Scan for the cell matching the given text and deliver its [X, Y] coordinate at center. 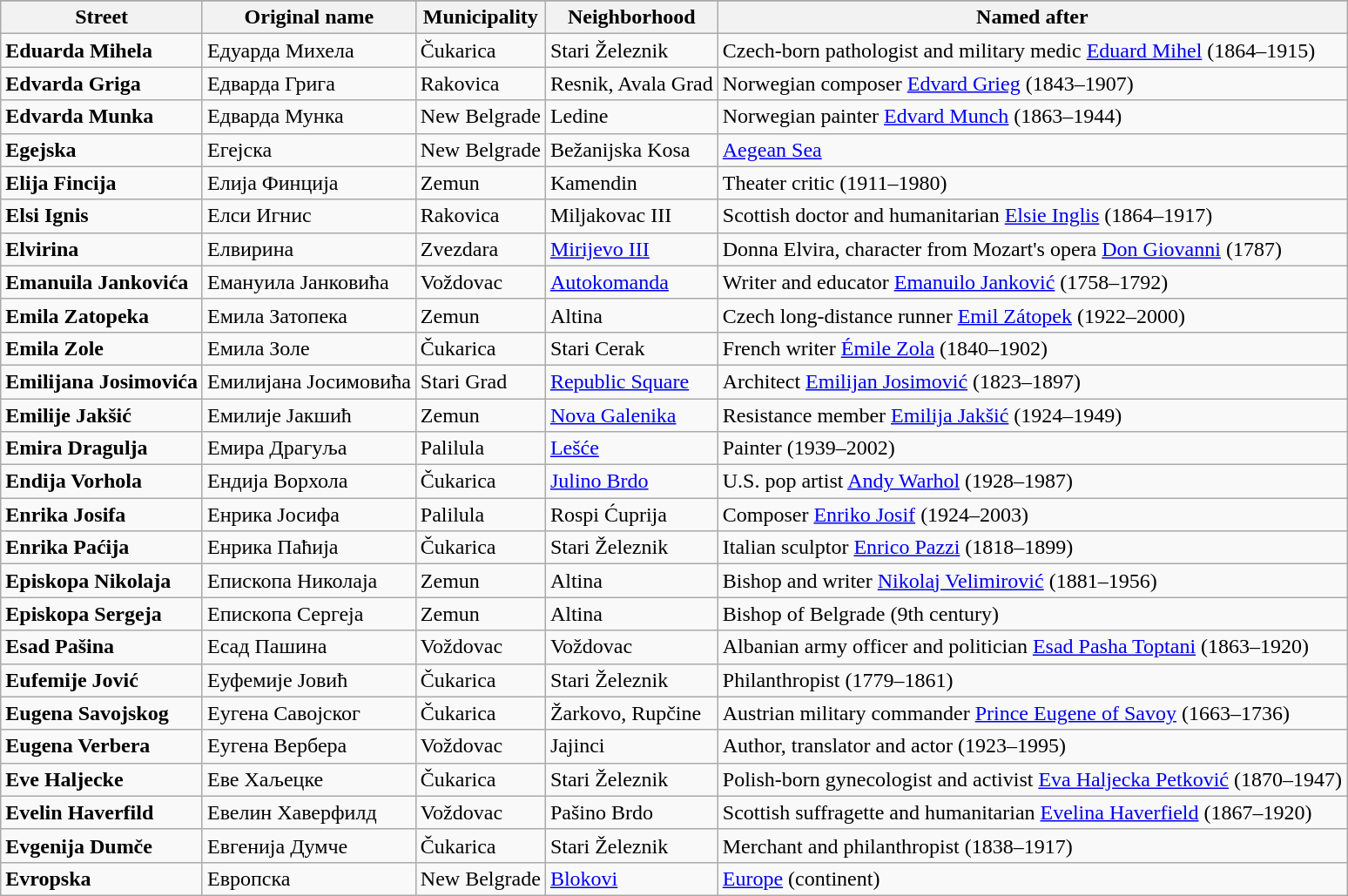
Еугена Вербера [308, 746]
Pašino Brdo [631, 812]
Emila Zole [102, 348]
Albanian army officer and politician Esad Pasha Toptani (1863–1920) [1032, 647]
Street [102, 17]
Scottish suffragette and humanitarian Evelina Haverfield (1867–1920) [1032, 812]
Nova Galenika [631, 415]
Painter (1939–2002) [1032, 448]
Еве Хаљецке [308, 779]
Едварда Мунка [308, 117]
Ендија Ворхола [308, 482]
Елија Финција [308, 183]
Blokovi [631, 879]
Едуарда Михела [308, 51]
Емила Золе [308, 348]
Emira Dragulja [102, 448]
Bežanijska Kosa [631, 150]
Czech long-distance runner Emil Zátopek (1922–2000) [1032, 315]
Resnik, Avala Grad [631, 84]
Елвирина [308, 249]
Author, translator and actor (1923–1995) [1032, 746]
Edvarda Griga [102, 84]
Evgenija Dumče [102, 845]
Епископа Сергеја [308, 614]
Evelin Haverfild [102, 812]
Eve Haljecke [102, 779]
Eugena Verbera [102, 746]
Ledine [631, 117]
Rospi Ćuprija [631, 515]
Елси Игнис [308, 216]
Europe (continent) [1032, 879]
Емануила Јанковића [308, 282]
Bishop and writer Nikolaj Velimirović (1881–1956) [1032, 581]
Есад Пашина [308, 647]
Еуфемије Јовић [308, 680]
Episkopa Nikolaja [102, 581]
Eugena Savojskog [102, 713]
Европска [308, 879]
Norwegian composer Edvard Grieg (1843–1907) [1032, 84]
Resistance member Emilija Jakšić (1924–1949) [1032, 415]
Емилијана Јосимовића [308, 381]
Eduarda Mihela [102, 51]
Kamendin [631, 183]
Emila Zatopeka [102, 315]
Theater critic (1911–1980) [1032, 183]
Original name [308, 17]
French writer Émile Zola (1840–1902) [1032, 348]
Emilije Jakšić [102, 415]
Emanuila Jankovića [102, 282]
Czech-born pathologist and military medic Eduard Mihel (1864–1915) [1032, 51]
Енрика Паћија [308, 548]
Едварда Грига [308, 84]
Stari Cerak [631, 348]
Philanthropist (1779–1861) [1032, 680]
Enrika Paćija [102, 548]
Емилије Јакшић [308, 415]
Egejska [102, 150]
Elsi Ignis [102, 216]
Stari Grad [481, 381]
Republic Square [631, 381]
Elija Fincija [102, 183]
Donna Elvira, character from Mozart's opera Don Giovanni (1787) [1032, 249]
Austrian military commander Prince Eugene of Savoy (1663–1736) [1032, 713]
Miljakovac III [631, 216]
Named after [1032, 17]
Scottish doctor and humanitarian Elsie Inglis (1864–1917) [1032, 216]
Architect Emilijan Josimović (1823–1897) [1032, 381]
Enrika Josifa [102, 515]
Евелин Хаверфилд [308, 812]
Emilijana Josimovića [102, 381]
Municipality [481, 17]
Lešće [631, 448]
Norwegian painter Edvard Munch (1863–1944) [1032, 117]
Italian sculptor Enrico Pazzi (1818–1899) [1032, 548]
Bishop of Belgrade (9th century) [1032, 614]
Julino Brdo [631, 482]
Elvirina [102, 249]
Eufemije Jović [102, 680]
Edvarda Munka [102, 117]
Writer and educator Emanuilo Janković (1758–1792) [1032, 282]
Autokomanda [631, 282]
Епископа Николаја [308, 581]
Esad Pašina [102, 647]
Polish-born gynecologist and activist Eva Haljecka Petković (1870–1947) [1032, 779]
Енрика Јосифа [308, 515]
Composer Enriko Josif (1924–2003) [1032, 515]
Mirijevo III [631, 249]
Zvezdara [481, 249]
Jajinci [631, 746]
Егејска [308, 150]
Емира Драгуља [308, 448]
Aegean Sea [1032, 150]
Еугена Савојског [308, 713]
Merchant and philanthropist (1838–1917) [1032, 845]
Endija Vorhola [102, 482]
Episkopa Sergeja [102, 614]
U.S. pop artist Andy Warhol (1928–1987) [1032, 482]
Evropska [102, 879]
Евгенија Думче [308, 845]
Žarkovo, Rupčine [631, 713]
Neighborhood [631, 17]
Емила Затопека [308, 315]
